Capture the cell that displays the provided text and extract its [x, y] central coordinate. 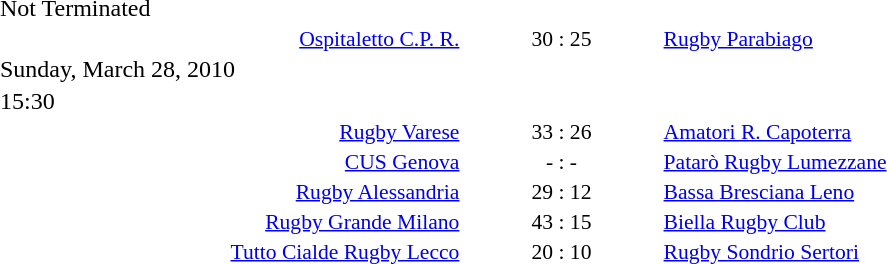
43 : 15 [561, 222]
33 : 26 [561, 132]
- : - [561, 162]
30 : 25 [561, 38]
29 : 12 [561, 192]
